Capture the cell that displays the provided text and extract its (X, Y) central coordinate. 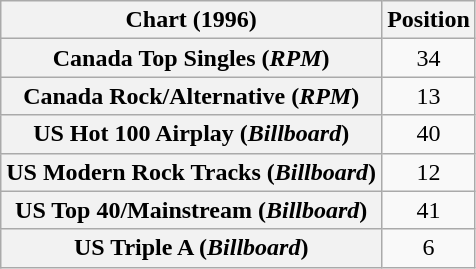
40 (429, 134)
US Modern Rock Tracks (Billboard) (192, 172)
Canada Top Singles (RPM) (192, 58)
Position (429, 20)
US Triple A (Billboard) (192, 248)
Chart (1996) (192, 20)
34 (429, 58)
US Hot 100 Airplay (Billboard) (192, 134)
Canada Rock/Alternative (RPM) (192, 96)
13 (429, 96)
12 (429, 172)
6 (429, 248)
41 (429, 210)
US Top 40/Mainstream (Billboard) (192, 210)
